Capture the cell that displays the provided text and extract its (x, y) central coordinate. 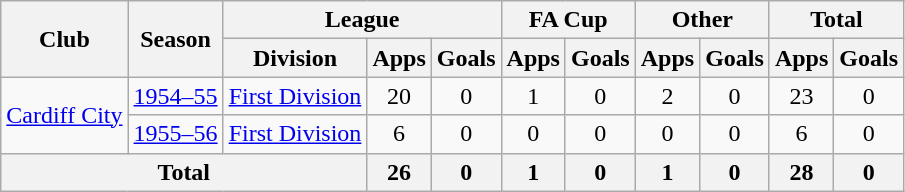
2 (667, 96)
FA Cup (568, 20)
Club (64, 39)
League (362, 20)
Season (176, 39)
20 (399, 96)
Division (295, 58)
Cardiff City (64, 115)
1955–56 (176, 134)
23 (801, 96)
26 (399, 172)
1954–55 (176, 96)
Other (702, 20)
28 (801, 172)
